Extract the [X, Y] coordinate from the center of the cell holding the provided text.  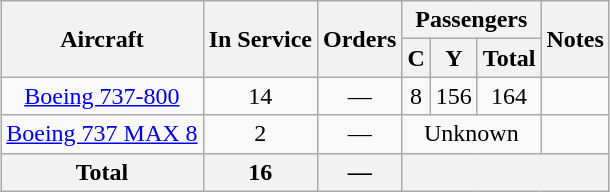
Unknown [472, 134]
Boeing 737 MAX 8 [102, 134]
In Service [260, 39]
16 [260, 172]
2 [260, 134]
Notes [575, 39]
Orders [359, 39]
8 [416, 96]
164 [509, 96]
14 [260, 96]
Boeing 737-800 [102, 96]
156 [454, 96]
C [416, 58]
Aircraft [102, 39]
Passengers [472, 20]
Y [454, 58]
